Capture the cell that displays the provided text and extract its [X, Y] central coordinate. 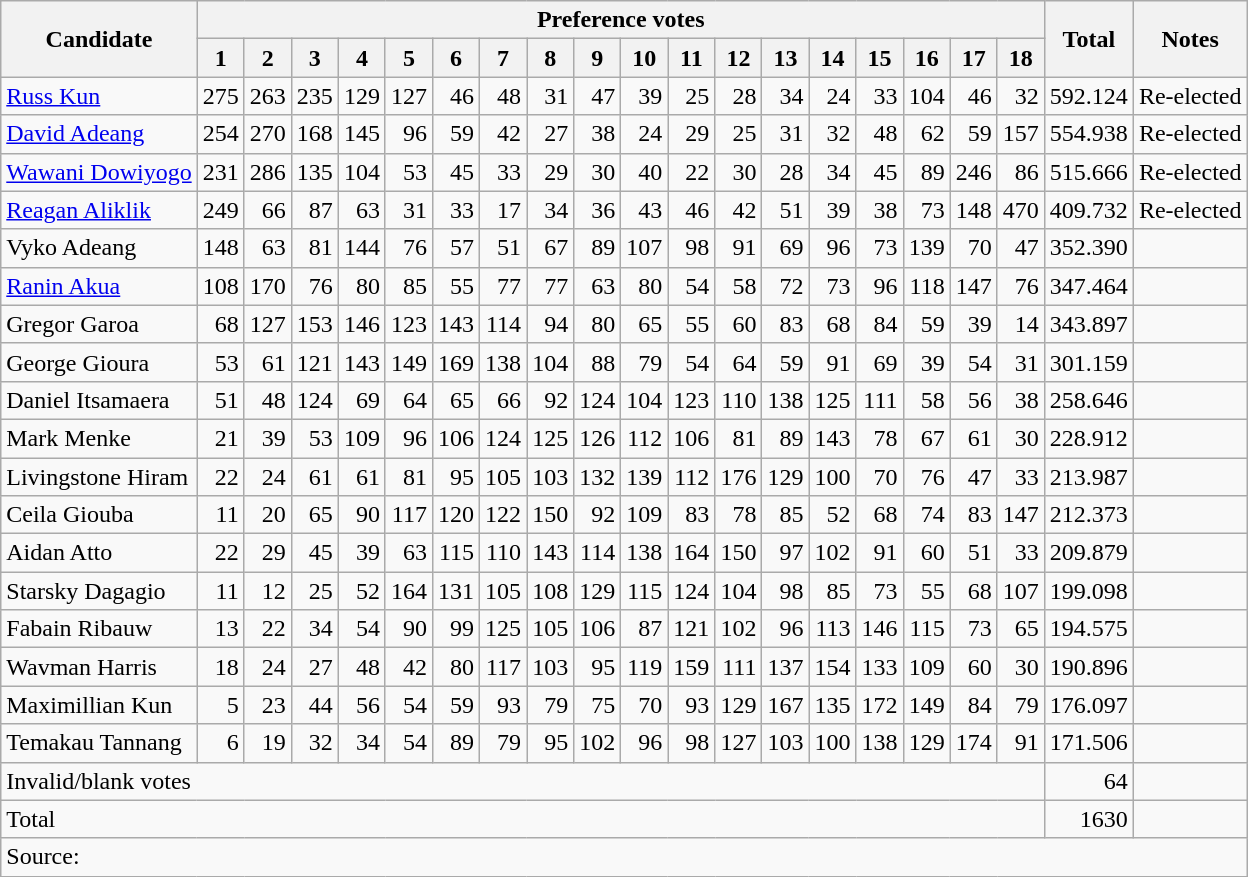
174 [974, 743]
40 [644, 172]
176 [738, 477]
Livingstone Hiram [99, 477]
171.506 [1088, 743]
Candidate [99, 39]
515.666 [1088, 172]
19 [268, 743]
Daniel Itsamaera [99, 400]
8 [550, 58]
176.097 [1088, 705]
99 [456, 629]
3 [314, 58]
9 [598, 58]
Preference votes [620, 20]
409.732 [1088, 210]
113 [832, 629]
36 [598, 210]
231 [220, 172]
Ranin Akua [99, 286]
132 [598, 477]
167 [786, 705]
21 [220, 438]
Vyko Adeang [99, 248]
347.464 [1088, 286]
Maximillian Kun [99, 705]
554.938 [1088, 134]
10 [644, 58]
170 [268, 286]
88 [598, 362]
Notes [1190, 39]
159 [692, 667]
57 [456, 248]
15 [880, 58]
43 [644, 210]
2 [268, 58]
286 [268, 172]
213.987 [1088, 477]
97 [786, 553]
145 [362, 134]
62 [926, 134]
228.912 [1088, 438]
172 [880, 705]
168 [314, 134]
1 [220, 58]
343.897 [1088, 324]
Russ Kun [99, 96]
212.373 [1088, 515]
154 [832, 667]
Temakau Tannang [99, 743]
194.575 [1088, 629]
119 [644, 667]
44 [314, 705]
16 [926, 58]
126 [598, 438]
190.896 [1088, 667]
144 [362, 248]
86 [1020, 172]
249 [220, 210]
133 [880, 667]
Source: [624, 857]
Mark Menke [99, 438]
Fabain Ribauw [99, 629]
246 [974, 172]
4 [362, 58]
Reagan Aliklik [99, 210]
157 [1020, 134]
592.124 [1088, 96]
122 [504, 515]
131 [456, 591]
209.879 [1088, 553]
120 [456, 515]
137 [786, 667]
270 [268, 134]
74 [926, 515]
301.159 [1088, 362]
254 [220, 134]
Ceila Giouba [99, 515]
23 [268, 705]
1630 [1088, 819]
153 [314, 324]
George Gioura [99, 362]
235 [314, 96]
7 [504, 58]
118 [926, 286]
352.390 [1088, 248]
199.098 [1088, 591]
Starsky Dagagio [99, 591]
Wavman Harris [99, 667]
David Adeang [99, 134]
Wawani Dowiyogo [99, 172]
258.646 [1088, 400]
Aidan Atto [99, 553]
275 [220, 96]
75 [598, 705]
Invalid/blank votes [523, 781]
20 [268, 515]
94 [550, 324]
470 [1020, 210]
72 [786, 286]
263 [268, 96]
Gregor Garoa [99, 324]
169 [456, 362]
